Extract the [x, y] coordinate from the center of the cell holding the provided text.  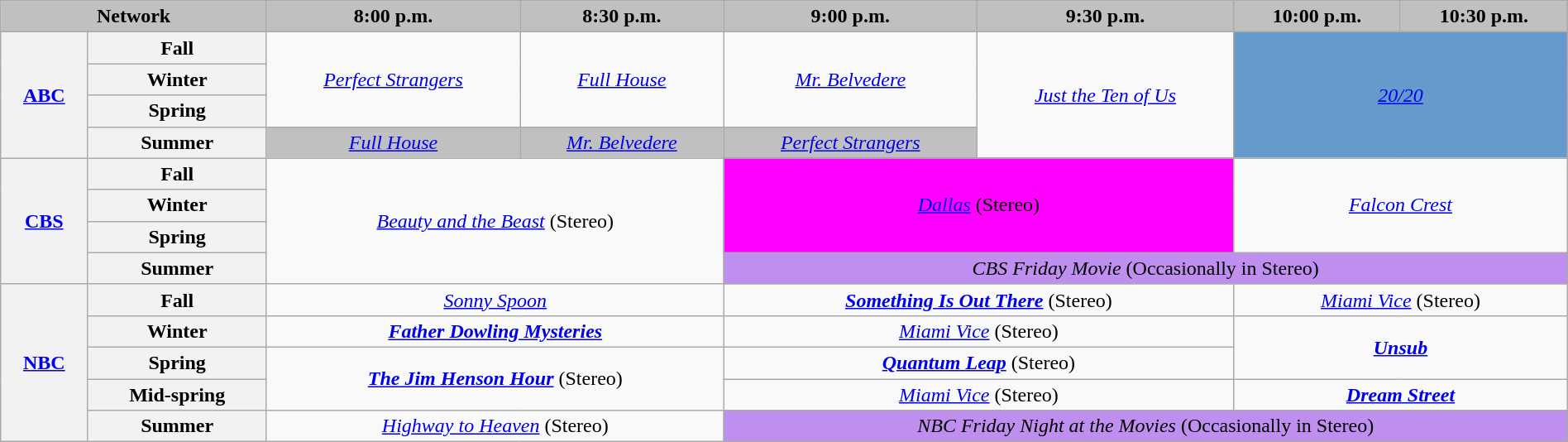
Sonny Spoon [495, 300]
Beauty and the Beast (Stereo) [495, 221]
Something Is Out There (Stereo) [978, 300]
Quantum Leap (Stereo) [978, 363]
10:30 p.m. [1484, 17]
Father Dowling Mysteries [495, 331]
Unsub [1401, 347]
Highway to Heaven (Stereo) [495, 426]
Just the Ten of Us [1105, 95]
9:00 p.m. [850, 17]
Network [134, 17]
Dream Street [1401, 395]
8:30 p.m. [622, 17]
NBC Friday Night at the Movies (Occasionally in Stereo) [1145, 426]
9:30 p.m. [1105, 17]
CBS Friday Movie (Occasionally in Stereo) [1145, 268]
NBC [45, 363]
8:00 p.m. [393, 17]
20/20 [1401, 95]
ABC [45, 95]
The Jim Henson Hour (Stereo) [495, 378]
Falcon Crest [1401, 205]
10:00 p.m. [1317, 17]
Dallas (Stereo) [978, 205]
CBS [45, 221]
Mid-spring [177, 395]
